Locate the cell with the specified text and output its (x, y) center coordinate. 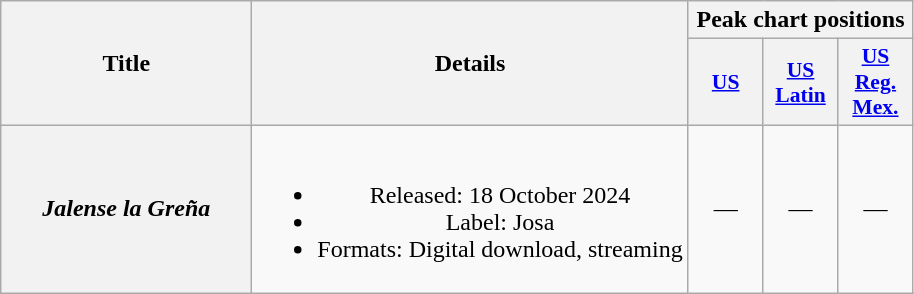
Peak chart positions (800, 20)
US (726, 82)
Jalense la Greña (126, 208)
Title (126, 64)
Released: 18 October 2024Label: JosaFormats: Digital download, streaming (470, 208)
USReg.Mex. (876, 82)
Details (470, 64)
USLatin (800, 82)
